Pinpoint the cell where the given text exists, returning its (X, Y) midpoint coordinate. 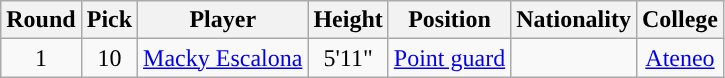
Height (348, 20)
Round (41, 20)
Ateneo (680, 58)
5'11" (348, 58)
College (680, 20)
Player (223, 20)
1 (41, 58)
Point guard (449, 58)
10 (109, 58)
Position (449, 20)
Pick (109, 20)
Macky Escalona (223, 58)
Nationality (574, 20)
